Find where the given text appears and provide that cell's center as (x, y) coordinate. 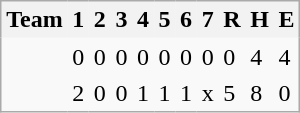
8 (259, 94)
3 (122, 20)
x (208, 94)
7 (208, 20)
6 (186, 20)
R (232, 20)
E (287, 20)
Team (34, 20)
H (259, 20)
